Determine the (x, y) coordinate at the center of the cell enclosing the given text.  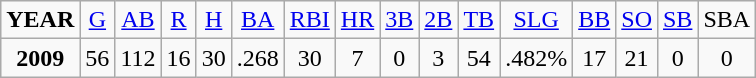
R (178, 20)
TB (479, 20)
.482% (536, 58)
HR (357, 20)
7 (357, 58)
RBI (310, 20)
54 (479, 58)
H (214, 20)
SBA (727, 20)
BA (258, 20)
3B (400, 20)
2009 (40, 58)
21 (637, 58)
3 (438, 58)
SB (677, 20)
AB (138, 20)
BB (594, 20)
SO (637, 20)
SLG (536, 20)
YEAR (40, 20)
16 (178, 58)
112 (138, 58)
.268 (258, 58)
2B (438, 20)
17 (594, 58)
G (98, 20)
56 (98, 58)
